Search for the cell housing the specified text and yield its [x, y] center coordinate. 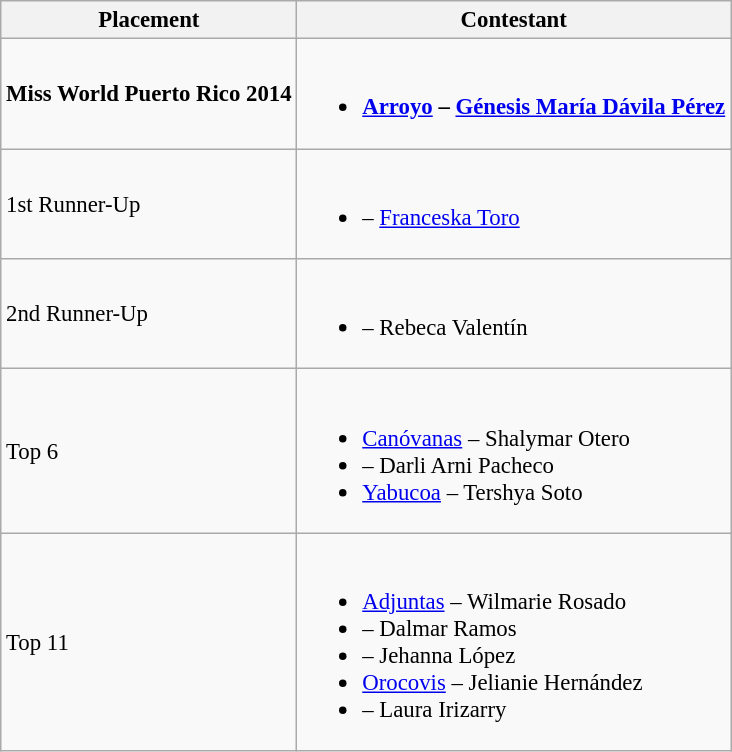
1st Runner-Up [149, 204]
2nd Runner-Up [149, 314]
Canóvanas – Shalymar Otero – Darli Arni Pacheco Yabucoa – Tershya Soto [514, 451]
Arroyo – Génesis María Dávila Pérez [514, 94]
Miss World Puerto Rico 2014 [149, 94]
Adjuntas – Wilmarie Rosado – Dalmar Ramos – Jehanna López Orocovis – Jelianie Hernández – Laura Irizarry [514, 642]
Top 11 [149, 642]
– Rebeca Valentín [514, 314]
Contestant [514, 20]
Top 6 [149, 451]
– Franceska Toro [514, 204]
Placement [149, 20]
